Search for the cell housing the specified text and yield its [X, Y] center coordinate. 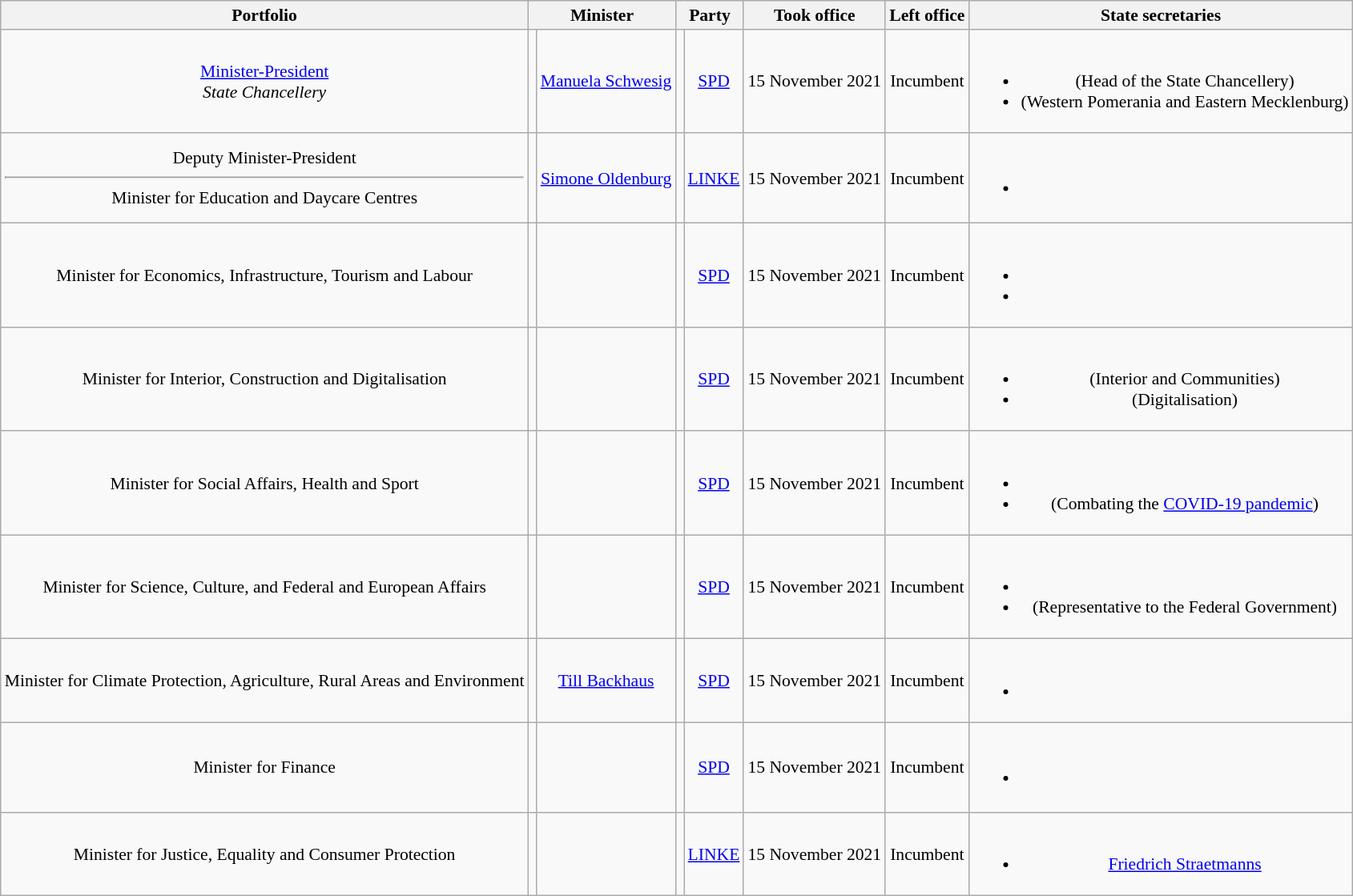
Minister for Science, Culture, and Federal and European Affairs [264, 587]
Friedrich Straetmanns [1160, 854]
Minister-PresidentState Chancellery [264, 82]
(Head of the State Chancellery) (Western Pomerania and Eastern Mecklenburg) [1160, 82]
Minister for Justice, Equality and Consumer Protection [264, 854]
Minister for Economics, Infrastructure, Tourism and Labour [264, 275]
(Combating the COVID-19 pandemic) [1160, 484]
Took office [814, 15]
Party [710, 15]
Portfolio [264, 15]
Left office [927, 15]
Minister for Social Affairs, Health and Sport [264, 484]
Minister for Interior, Construction and Digitalisation [264, 380]
Minister for Finance [264, 768]
(Representative to the Federal Government) [1160, 587]
(Interior and Communities) (Digitalisation) [1160, 380]
State secretaries [1160, 15]
Manuela Schwesig [606, 82]
Minister [602, 15]
Till Backhaus [606, 681]
Deputy Minister-PresidentMinister for Education and Daycare Centres [264, 179]
Simone Oldenburg [606, 179]
Minister for Climate Protection, Agriculture, Rural Areas and Environment [264, 681]
